Scan for the cell matching the given text and deliver its [X, Y] coordinate at center. 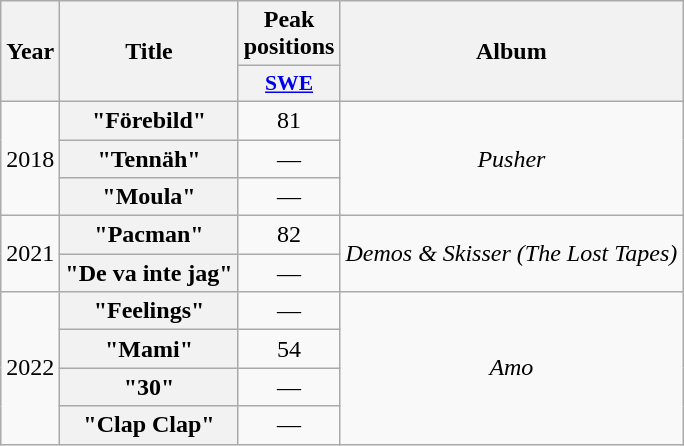
"Tennäh" [149, 159]
SWE [289, 84]
54 [289, 349]
"Clap Clap" [149, 425]
Album [512, 52]
2022 [30, 368]
"Feelings" [149, 311]
"Moula" [149, 197]
2021 [30, 254]
Title [149, 52]
2018 [30, 158]
"30" [149, 387]
Amo [512, 368]
Year [30, 52]
"Mami" [149, 349]
"Pacman" [149, 235]
81 [289, 120]
"De va inte jag" [149, 273]
Peak positions [289, 34]
Demos & Skisser (The Lost Tapes) [512, 254]
Pusher [512, 158]
"Förebild" [149, 120]
82 [289, 235]
